Pinpoint the cell where the given text exists, returning its [X, Y] midpoint coordinate. 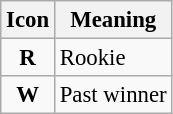
Past winner [113, 95]
Meaning [113, 20]
R [28, 58]
W [28, 95]
Icon [28, 20]
Rookie [113, 58]
